From the cell containing the given text, extract its center point as [x, y] coordinate. 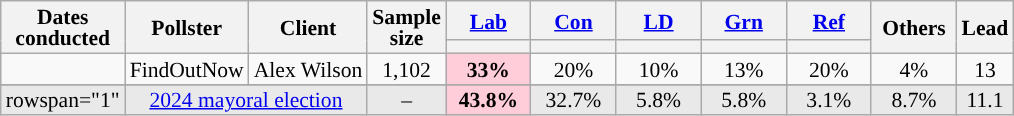
– [406, 100]
Pollster [187, 27]
Others [914, 27]
Con [574, 20]
Sample size [406, 27]
rowspan="1" [63, 100]
8.7% [914, 100]
1,102 [406, 68]
Lab [488, 20]
Dates conducted [63, 27]
FindOutNow [187, 68]
Grn [744, 20]
43.8% [488, 100]
13% [744, 68]
13 [986, 68]
11.1 [986, 100]
Lead [986, 27]
4% [914, 68]
33% [488, 68]
3.1% [828, 100]
10% [658, 68]
Ref [828, 20]
Client [308, 27]
32.7% [574, 100]
2024 mayoral election [246, 100]
LD [658, 20]
Alex Wilson [308, 68]
